Determine the [X, Y] coordinate at the center of the cell enclosing the given text.  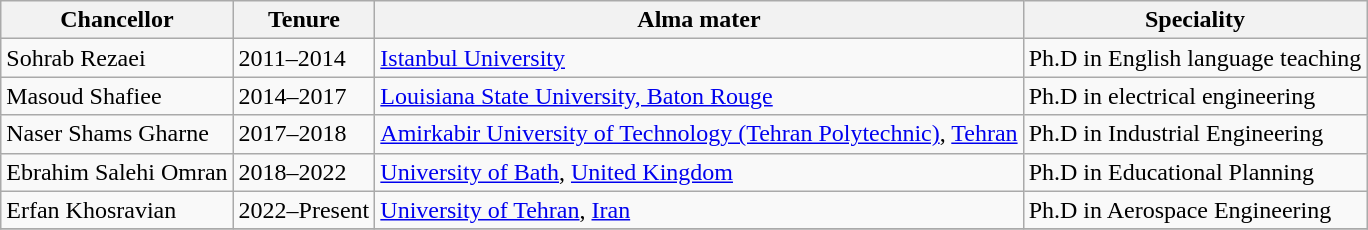
Ph.D in Industrial Engineering [1195, 134]
Istanbul University [699, 58]
University of Tehran, Iran [699, 210]
Speciality [1195, 20]
Sohrab Rezaei [117, 58]
Masoud Shafiee [117, 96]
2014–2017 [304, 96]
Ph.D in English language teaching [1195, 58]
Ph.D in electrical engineering [1195, 96]
Erfan Khosravian [117, 210]
Ebrahim Salehi Omran [117, 172]
Amirkabir University of Technology (Tehran Polytechnic), Tehran [699, 134]
Ph.D in Educational Planning [1195, 172]
2022–Present [304, 210]
Louisiana State University, Baton Rouge [699, 96]
Chancellor [117, 20]
2011–2014 [304, 58]
2018–2022 [304, 172]
Alma mater [699, 20]
University of Bath, United Kingdom [699, 172]
Tenure [304, 20]
Naser Shams Gharne [117, 134]
2017–2018 [304, 134]
Ph.D in Aerospace Engineering [1195, 210]
